Detect which cell encompasses the target text, then output its [x, y] center coordinate. 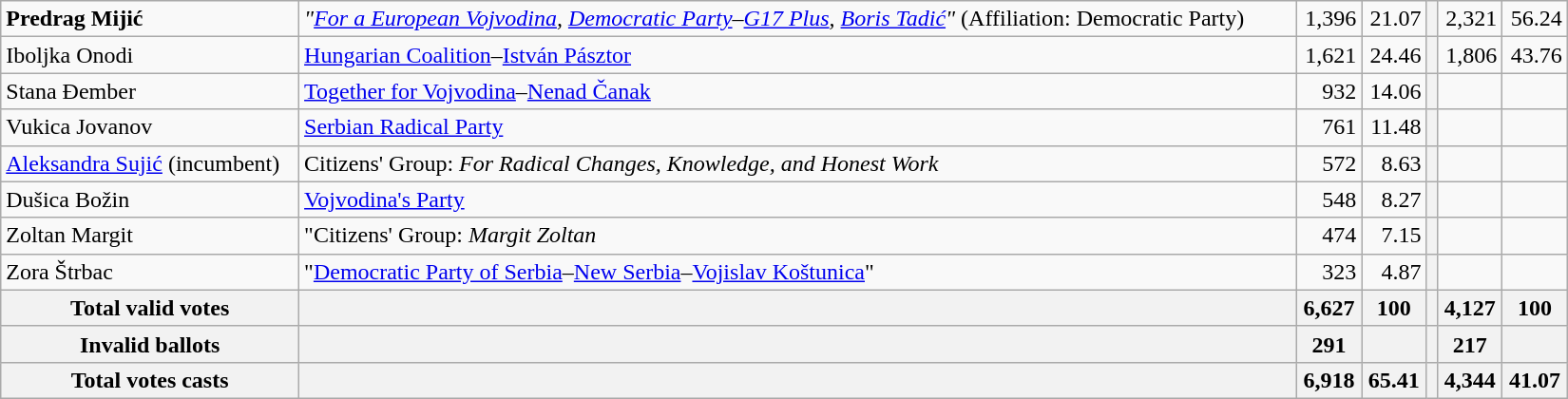
21.07 [1394, 19]
6,918 [1329, 380]
Dušica Božin [150, 199]
43.76 [1535, 55]
Aleksandra Sujić (incumbent) [150, 163]
Predrag Mijić [150, 19]
Iboljka Onodi [150, 55]
1,806 [1470, 55]
Citizens' Group: For Radical Changes, Knowledge, and Honest Work [798, 163]
56.24 [1535, 19]
474 [1329, 236]
217 [1470, 344]
Zoltan Margit [150, 236]
8.27 [1394, 199]
Invalid ballots [150, 344]
4,127 [1470, 308]
65.41 [1394, 380]
41.07 [1535, 380]
1,621 [1329, 55]
Vukica Jovanov [150, 127]
Stana Đember [150, 91]
Total valid votes [150, 308]
14.06 [1394, 91]
761 [1329, 127]
Total votes casts [150, 380]
Hungarian Coalition–István Pásztor [798, 55]
24.46 [1394, 55]
Vojvodina's Party [798, 199]
11.48 [1394, 127]
572 [1329, 163]
6,627 [1329, 308]
932 [1329, 91]
291 [1329, 344]
4,344 [1470, 380]
1,396 [1329, 19]
8.63 [1394, 163]
Serbian Radical Party [798, 127]
323 [1329, 272]
4.87 [1394, 272]
"Citizens' Group: Margit Zoltan [798, 236]
Zora Štrbac [150, 272]
"For a European Vojvodina, Democratic Party–G17 Plus, Boris Tadić" (Affiliation: Democratic Party) [798, 19]
548 [1329, 199]
7.15 [1394, 236]
Together for Vojvodina–Nenad Čanak [798, 91]
"Democratic Party of Serbia–New Serbia–Vojislav Koštunica" [798, 272]
2,321 [1470, 19]
